Detect which cell encompasses the target text, then output its [X, Y] center coordinate. 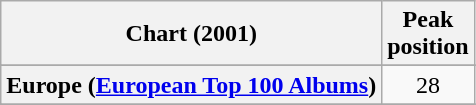
Chart (2001) [192, 34]
Europe (European Top 100 Albums) [192, 85]
28 [428, 85]
Peakposition [428, 34]
